Extract the [x, y] coordinate from the center of the cell holding the provided text.  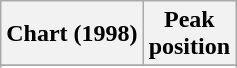
Chart (1998) [72, 34]
Peakposition [189, 34]
